Capture the cell that displays the provided text and extract its [x, y] central coordinate. 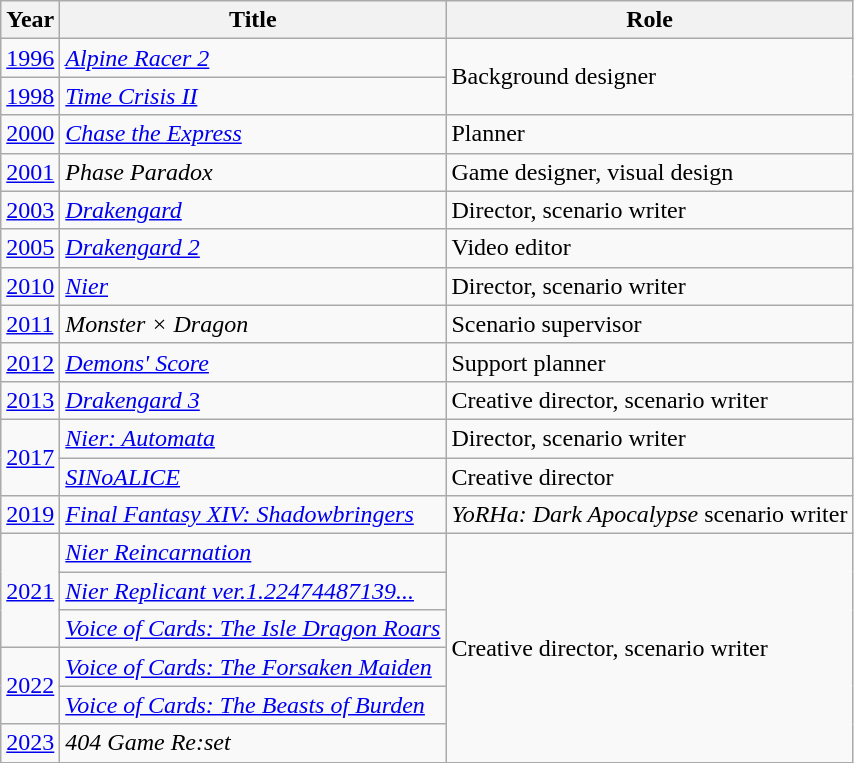
Support planner [650, 362]
Creative director [650, 477]
Nier Reincarnation [253, 553]
2005 [30, 248]
Nier [253, 286]
2019 [30, 515]
SINoALICE [253, 477]
Scenario supervisor [650, 324]
Game designer, visual design [650, 172]
Chase the Express [253, 134]
2022 [30, 686]
1996 [30, 58]
Year [30, 20]
Demons' Score [253, 362]
Voice of Cards: The Forsaken Maiden [253, 667]
2012 [30, 362]
Final Fantasy XIV: Shadowbringers [253, 515]
Monster × Dragon [253, 324]
2023 [30, 743]
Alpine Racer 2 [253, 58]
2011 [30, 324]
Drakengard 3 [253, 400]
Title [253, 20]
404 Game Re:set [253, 743]
Nier: Automata [253, 438]
2021 [30, 591]
2017 [30, 457]
Role [650, 20]
Voice of Cards: The Isle Dragon Roars [253, 629]
2001 [30, 172]
YoRHa: Dark Apocalypse scenario writer [650, 515]
Voice of Cards: The Beasts of Burden [253, 705]
Nier Replicant ver.1.22474487139... [253, 591]
2000 [30, 134]
1998 [30, 96]
2013 [30, 400]
Drakengard 2 [253, 248]
Time Crisis II [253, 96]
Drakengard [253, 210]
Planner [650, 134]
2003 [30, 210]
2010 [30, 286]
Phase Paradox [253, 172]
Video editor [650, 248]
Background designer [650, 77]
